Scan for the cell matching the given text and deliver its (x, y) coordinate at center. 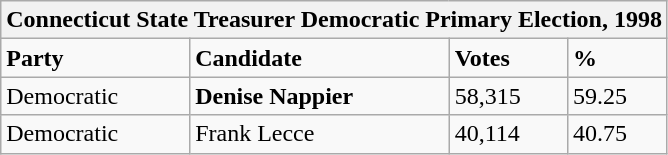
40,114 (508, 134)
Denise Nappier (320, 96)
59.25 (617, 96)
Candidate (320, 58)
Connecticut State Treasurer Democratic Primary Election, 1998 (334, 20)
58,315 (508, 96)
Party (96, 58)
% (617, 58)
Frank Lecce (320, 134)
40.75 (617, 134)
Votes (508, 58)
